Determine the (x, y) coordinate at the center of the cell enclosing the given text.  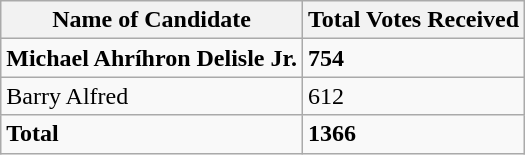
Total Votes Received (413, 20)
Total (152, 134)
Name of Candidate (152, 20)
612 (413, 96)
Barry Alfred (152, 96)
754 (413, 58)
Michael Ahríhron Delisle Jr. (152, 58)
1366 (413, 134)
